Find where the given text appears and provide that cell's center as [x, y] coordinate. 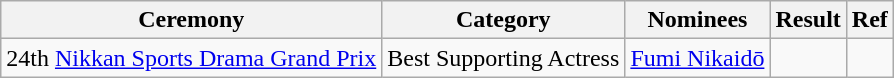
Category [504, 20]
Nominees [698, 20]
Fumi Nikaidō [698, 58]
24th Nikkan Sports Drama Grand Prix [192, 58]
Result [808, 20]
Ceremony [192, 20]
Ref [870, 20]
Best Supporting Actress [504, 58]
